For the text-containing cell, return its midpoint in [X, Y] coordinate format. 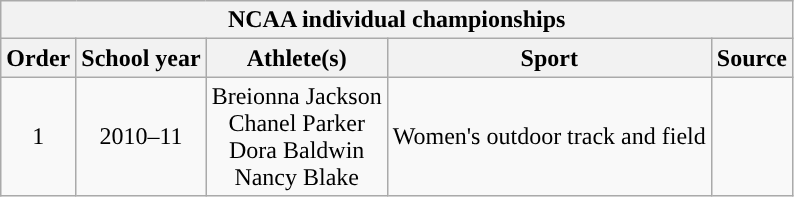
School year [141, 58]
Women's outdoor track and field [549, 136]
Sport [549, 58]
Athlete(s) [296, 58]
Breionna JacksonChanel ParkerDora BaldwinNancy Blake [296, 136]
1 [38, 136]
Order [38, 58]
2010–11 [141, 136]
Source [752, 58]
NCAA individual championships [397, 20]
